Return the [X, Y] coordinate for the center point of the cell that contains the specified text.  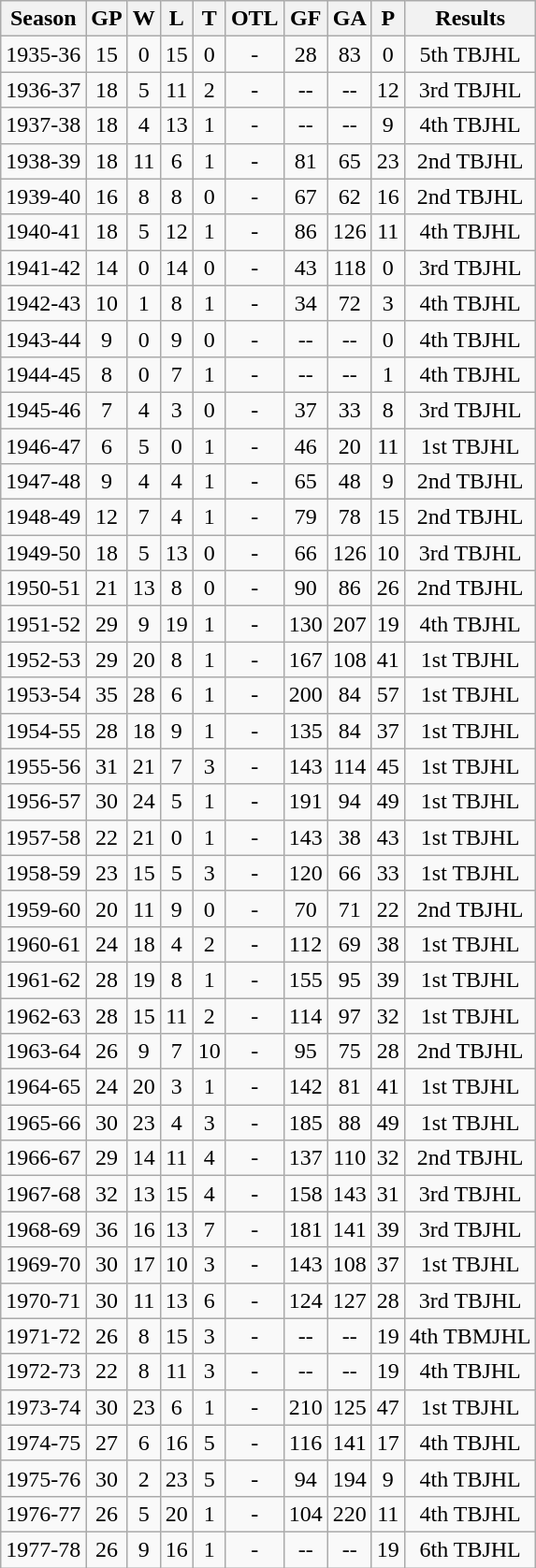
75 [350, 1052]
1941-42 [43, 268]
67 [305, 196]
127 [350, 1300]
1969-70 [43, 1265]
69 [350, 944]
155 [305, 980]
1964-65 [43, 1087]
135 [305, 731]
120 [305, 873]
1935-36 [43, 54]
1954-55 [43, 731]
158 [305, 1194]
1975-76 [43, 1478]
118 [350, 268]
1959-60 [43, 908]
62 [350, 196]
1942-43 [43, 303]
5th TBJHL [470, 54]
1936-37 [43, 90]
124 [305, 1300]
1957-58 [43, 837]
W [144, 19]
1965-66 [43, 1123]
71 [350, 908]
125 [350, 1407]
1952-53 [43, 660]
1976-77 [43, 1514]
1977-78 [43, 1549]
1938-39 [43, 161]
6th TBJHL [470, 1549]
35 [107, 695]
78 [350, 517]
130 [305, 624]
1951-52 [43, 624]
OTL [254, 19]
70 [305, 908]
97 [350, 1015]
1955-56 [43, 766]
1974-75 [43, 1443]
83 [350, 54]
47 [387, 1407]
104 [305, 1514]
1956-57 [43, 802]
GP [107, 19]
1945-46 [43, 410]
185 [305, 1123]
27 [107, 1443]
1967-68 [43, 1194]
1971-72 [43, 1336]
137 [305, 1158]
1970-71 [43, 1300]
1960-61 [43, 944]
Results [470, 19]
1940-41 [43, 232]
1966-67 [43, 1158]
110 [350, 1158]
1947-48 [43, 482]
191 [305, 802]
1968-69 [43, 1229]
46 [305, 446]
GA [350, 19]
1963-64 [43, 1052]
1973-74 [43, 1407]
T [210, 19]
167 [305, 660]
1939-40 [43, 196]
48 [350, 482]
4th TBMJHL [470, 1336]
1943-44 [43, 339]
194 [350, 1478]
72 [350, 303]
181 [305, 1229]
34 [305, 303]
1953-54 [43, 695]
1949-50 [43, 553]
45 [387, 766]
220 [350, 1514]
1937-38 [43, 125]
36 [107, 1229]
Season [43, 19]
79 [305, 517]
1958-59 [43, 873]
1946-47 [43, 446]
1972-73 [43, 1372]
GF [305, 19]
116 [305, 1443]
142 [305, 1087]
207 [350, 624]
1950-51 [43, 588]
57 [387, 695]
112 [305, 944]
200 [305, 695]
210 [305, 1407]
P [387, 19]
1962-63 [43, 1015]
88 [350, 1123]
1961-62 [43, 980]
L [176, 19]
1944-45 [43, 374]
90 [305, 588]
1948-49 [43, 517]
